Provide the (x, y) coordinate of the cell's center where the given text is located.  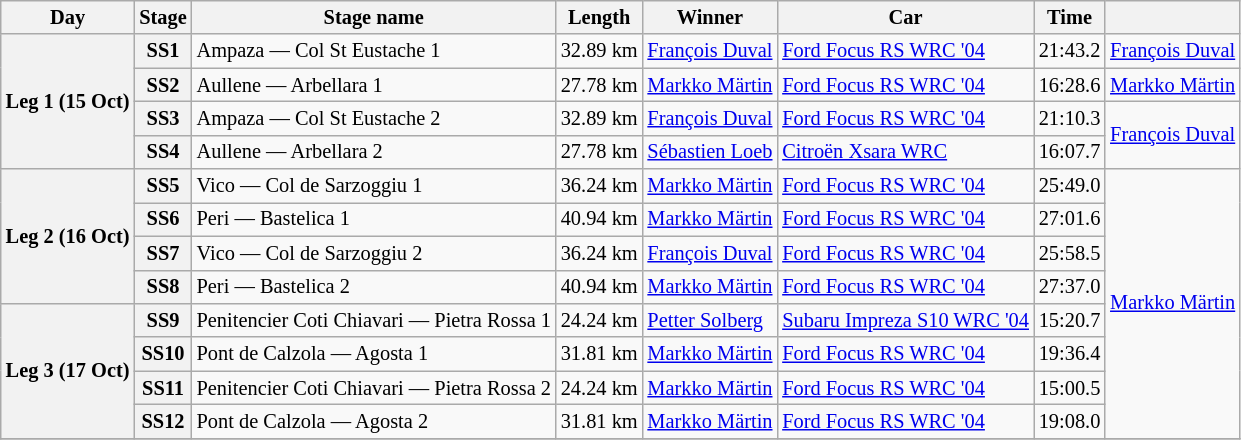
Petter Solberg (710, 320)
SS10 (162, 354)
Ampaza — Col St Eustache 1 (374, 51)
Aullene — Arbellara 2 (374, 152)
27:01.6 (1070, 219)
SS6 (162, 219)
16:28.6 (1070, 85)
Stage (162, 17)
Penitencier Coti Chiavari — Pietra Rossa 1 (374, 320)
Citroën Xsara WRC (905, 152)
Car (905, 17)
Leg 2 (16 Oct) (68, 236)
27:37.0 (1070, 287)
SS8 (162, 287)
Pont de Calzola — Agosta 1 (374, 354)
Aullene — Arbellara 1 (374, 85)
SS9 (162, 320)
Pont de Calzola — Agosta 2 (374, 421)
19:36.4 (1070, 354)
15:20.7 (1070, 320)
Length (600, 17)
SS3 (162, 118)
SS12 (162, 421)
Leg 3 (17 Oct) (68, 370)
SS1 (162, 51)
SS2 (162, 85)
Sébastien Loeb (710, 152)
16:07.7 (1070, 152)
19:08.0 (1070, 421)
Leg 1 (15 Oct) (68, 102)
SS5 (162, 186)
Stage name (374, 17)
Peri — Bastelica 2 (374, 287)
Vico — Col de Sarzoggiu 2 (374, 253)
SS4 (162, 152)
25:58.5 (1070, 253)
21:43.2 (1070, 51)
25:49.0 (1070, 186)
Vico — Col de Sarzoggiu 1 (374, 186)
Winner (710, 17)
Time (1070, 17)
SS7 (162, 253)
Peri — Bastelica 1 (374, 219)
21:10.3 (1070, 118)
SS11 (162, 388)
Penitencier Coti Chiavari — Pietra Rossa 2 (374, 388)
Day (68, 17)
15:00.5 (1070, 388)
Subaru Impreza S10 WRC '04 (905, 320)
Ampaza — Col St Eustache 2 (374, 118)
